Return (x, y) of the center of cell containing provided text 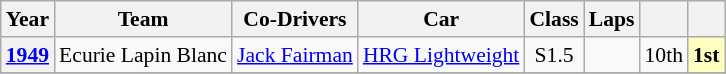
Year (28, 19)
10th (664, 55)
Team (143, 19)
1949 (28, 55)
Laps (612, 19)
Ecurie Lapin Blanc (143, 55)
Co-Drivers (295, 19)
HRG Lightweight (442, 55)
1st (706, 55)
Jack Fairman (295, 55)
S1.5 (554, 55)
Car (442, 19)
Class (554, 19)
